Locate the cell with the specified text and output its (X, Y) center coordinate. 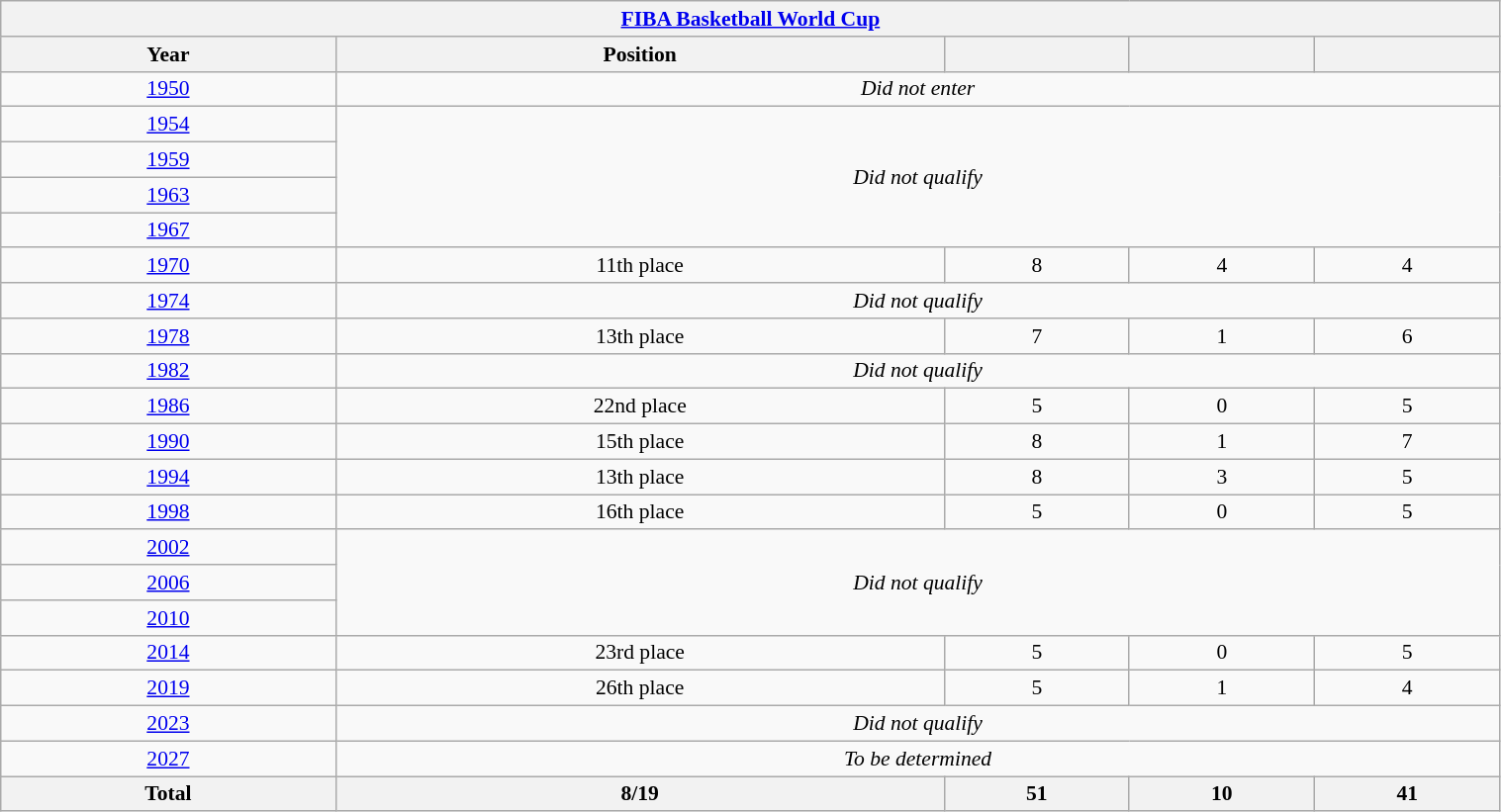
1990 (168, 442)
FIBA Basketball World Cup (750, 19)
2014 (168, 653)
2006 (168, 583)
1963 (168, 195)
1994 (168, 477)
1986 (168, 406)
2010 (168, 618)
1974 (168, 301)
Total (168, 794)
1982 (168, 371)
6 (1407, 336)
2019 (168, 688)
22nd place (639, 406)
26th place (639, 688)
1978 (168, 336)
Did not enter (918, 89)
2023 (168, 724)
1998 (168, 512)
16th place (639, 512)
1950 (168, 89)
2027 (168, 759)
10 (1221, 794)
1959 (168, 160)
1954 (168, 125)
2002 (168, 548)
3 (1221, 477)
1967 (168, 230)
Position (639, 54)
1970 (168, 266)
Year (168, 54)
11th place (639, 266)
41 (1407, 794)
51 (1037, 794)
23rd place (639, 653)
8/19 (639, 794)
15th place (639, 442)
To be determined (918, 759)
